Extract the (x, y) coordinate from the center of the cell holding the provided text.  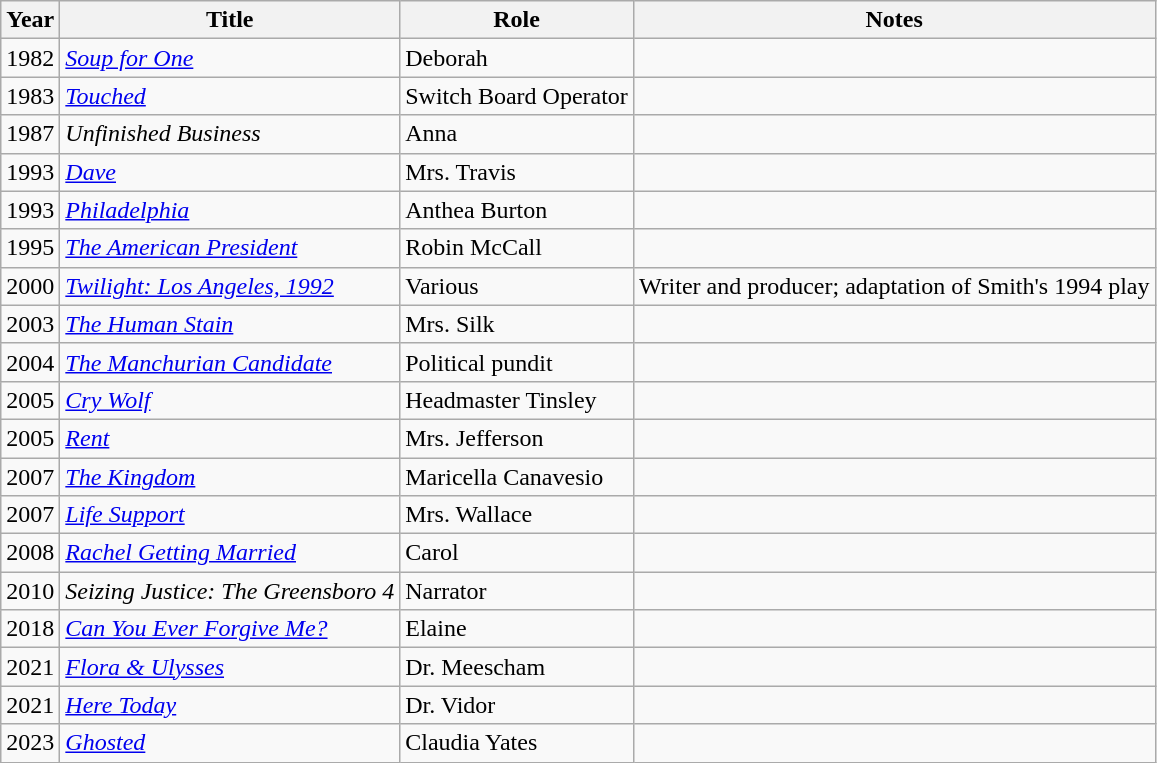
Headmaster Tinsley (517, 400)
Carol (517, 553)
Rachel Getting Married (230, 553)
1987 (30, 134)
Anna (517, 134)
2004 (30, 362)
Maricella Canavesio (517, 477)
1995 (30, 248)
Claudia Yates (517, 743)
Anthea Burton (517, 210)
Elaine (517, 629)
Soup for One (230, 58)
1982 (30, 58)
Mrs. Silk (517, 324)
The Kingdom (230, 477)
Rent (230, 438)
The Human Stain (230, 324)
2000 (30, 286)
Robin McCall (517, 248)
2018 (30, 629)
2008 (30, 553)
Seizing Justice: The Greensboro 4 (230, 591)
The Manchurian Candidate (230, 362)
Notes (894, 20)
Role (517, 20)
Deborah (517, 58)
Philadelphia (230, 210)
Year (30, 20)
Ghosted (230, 743)
Narrator (517, 591)
Various (517, 286)
2003 (30, 324)
Unfinished Business (230, 134)
Writer and producer; adaptation of Smith's 1994 play (894, 286)
Dr. Vidor (517, 705)
Twilight: Los Angeles, 1992 (230, 286)
Mrs. Travis (517, 172)
Can You Ever Forgive Me? (230, 629)
1983 (30, 96)
The American President (230, 248)
Title (230, 20)
Touched (230, 96)
Switch Board Operator (517, 96)
Mrs. Wallace (517, 515)
2023 (30, 743)
Here Today (230, 705)
2010 (30, 591)
Political pundit (517, 362)
Dave (230, 172)
Mrs. Jefferson (517, 438)
Life Support (230, 515)
Dr. Meescham (517, 667)
Cry Wolf (230, 400)
Flora & Ulysses (230, 667)
